Capture the cell that displays the provided text and extract its (x, y) central coordinate. 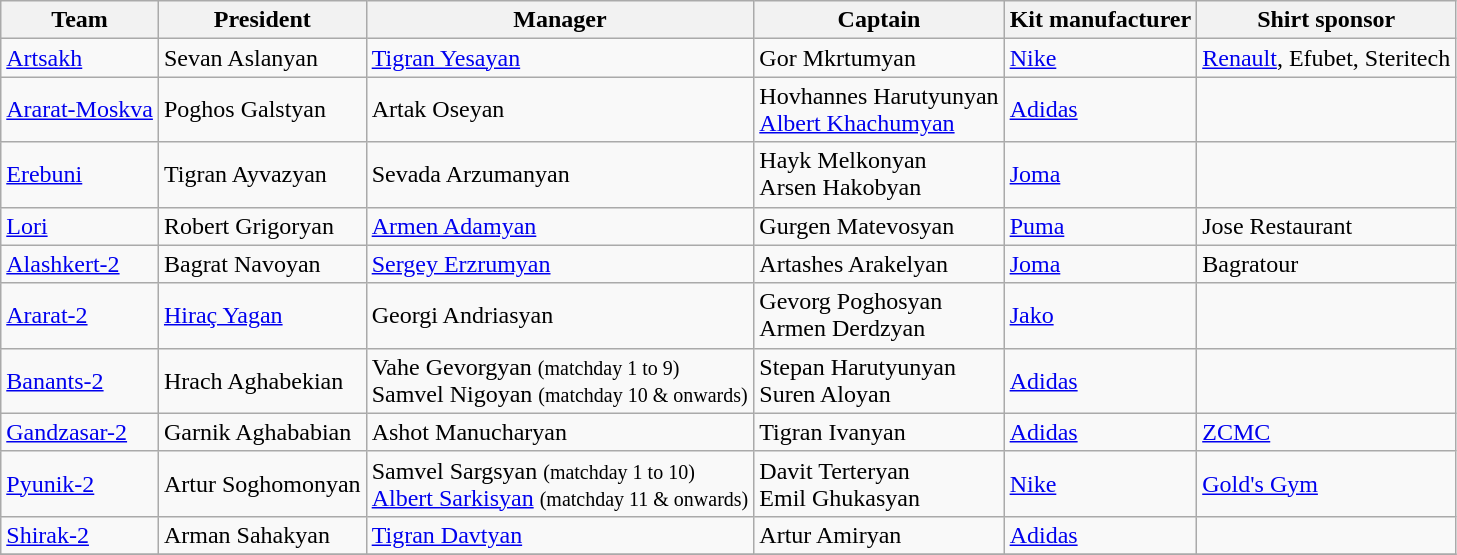
ZCMC (1326, 432)
Gurgen Matevosyan (879, 226)
Gandzasar-2 (80, 432)
Gor Mkrtumyan (879, 58)
Poghos Galstyan (262, 110)
Artur Amiryan (879, 535)
Artsakh (80, 58)
Hiraç Yagan (262, 316)
Ararat-2 (80, 316)
Garnik Aghababian (262, 432)
Hrach Aghabekian (262, 380)
Shirt sponsor (1326, 20)
Tigran Ayvazyan (262, 174)
Shirak-2 (80, 535)
Ararat-Moskva (80, 110)
Jose Restaurant (1326, 226)
Tigran Ivanyan (879, 432)
Puma (1100, 226)
Gevorg Poghosyan Armen Derdzyan (879, 316)
Bagrat Navoyan (262, 264)
Hovhannes Harutyunyan Albert Khachumyan (879, 110)
Captain (879, 20)
Sevada Arzumanyan (560, 174)
Sergey Erzrumyan (560, 264)
Armen Adamyan (560, 226)
Pyunik-2 (80, 484)
Davit Terteryan Emil Ghukasyan (879, 484)
Vahe Gevorgyan (matchday 1 to 9) Samvel Nigoyan (matchday 10 & onwards) (560, 380)
Alashkert-2 (80, 264)
Artur Soghomonyan (262, 484)
Gold's Gym (1326, 484)
Stepan Harutyunyan Suren Aloyan (879, 380)
Hayk Melkonyan Arsen Hakobyan (879, 174)
Artak Oseyan (560, 110)
Renault, Efubet, Steritech (1326, 58)
Erebuni (80, 174)
Sevan Aslanyan (262, 58)
Georgi Andriasyan (560, 316)
Tigran Yesayan (560, 58)
Manager (560, 20)
Samvel Sargsyan (matchday 1 to 10) Albert Sarkisyan (matchday 11 & onwards) (560, 484)
Artashes Arakelyan (879, 264)
Bagratour (1326, 264)
Arman Sahakyan (262, 535)
President (262, 20)
Ashot Manucharyan (560, 432)
Tigran Davtyan (560, 535)
Team (80, 20)
Lori (80, 226)
Kit manufacturer (1100, 20)
Jako (1100, 316)
Banants-2 (80, 380)
Robert Grigoryan (262, 226)
